Determine the (x, y) coordinate at the center of the cell enclosing the given text.  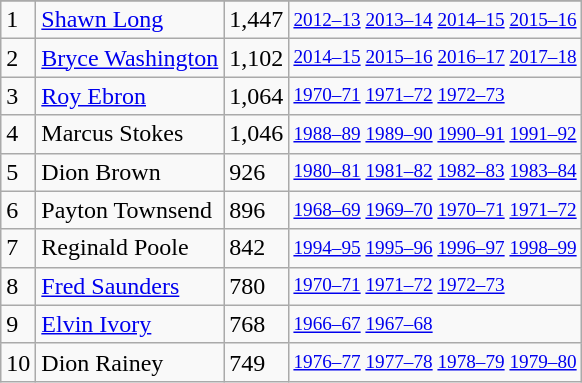
Dion Rainey (130, 362)
1,102 (256, 58)
Elvin Ivory (130, 324)
7 (18, 248)
749 (256, 362)
3 (18, 96)
Shawn Long (130, 20)
8 (18, 286)
Fred Saunders (130, 286)
2012–13 2013–14 2014–15 2015–16 (435, 20)
842 (256, 248)
780 (256, 286)
896 (256, 210)
1976–77 1977–78 1978–79 1979–80 (435, 362)
10 (18, 362)
1980–81 1981–82 1982–83 1983–84 (435, 172)
2014–15 2015–16 2016–17 2017–18 (435, 58)
1988–89 1989–90 1990–91 1991–92 (435, 134)
5 (18, 172)
9 (18, 324)
Reginald Poole (130, 248)
4 (18, 134)
Roy Ebron (130, 96)
1966–67 1967–68 (435, 324)
6 (18, 210)
768 (256, 324)
926 (256, 172)
Payton Townsend (130, 210)
1,046 (256, 134)
1 (18, 20)
Bryce Washington (130, 58)
Dion Brown (130, 172)
1968–69 1969–70 1970–71 1971–72 (435, 210)
1,064 (256, 96)
1,447 (256, 20)
1994–95 1995–96 1996–97 1998–99 (435, 248)
Marcus Stokes (130, 134)
2 (18, 58)
